Locate the cell with the specified text and output its [X, Y] center coordinate. 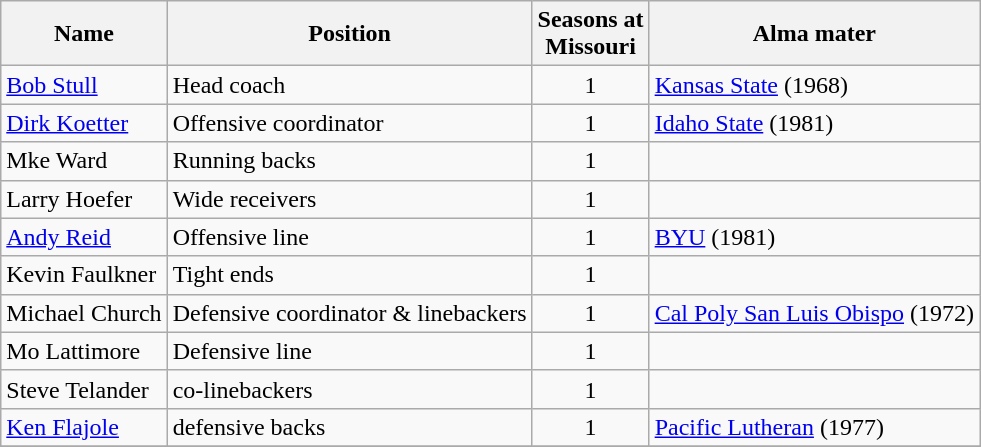
Tight ends [350, 275]
Running backs [350, 161]
Kansas State (1968) [814, 85]
Andy Reid [84, 237]
BYU (1981) [814, 237]
Steve Telander [84, 389]
Mke Ward [84, 161]
Ken Flajole [84, 427]
Kevin Faulkner [84, 275]
Pacific Lutheran (1977) [814, 427]
Seasons atMissouri [590, 34]
Offensive coordinator [350, 123]
Head coach [350, 85]
Alma mater [814, 34]
Larry Hoefer [84, 199]
Wide receivers [350, 199]
Cal Poly San Luis Obispo (1972) [814, 313]
Defensive coordinator & linebackers [350, 313]
Michael Church [84, 313]
Position [350, 34]
Idaho State (1981) [814, 123]
Mo Lattimore [84, 351]
Bob Stull [84, 85]
Defensive line [350, 351]
Name [84, 34]
Offensive line [350, 237]
co-linebackers [350, 389]
Dirk Koetter [84, 123]
defensive backs [350, 427]
